Return (X, Y) of the center of cell containing provided text 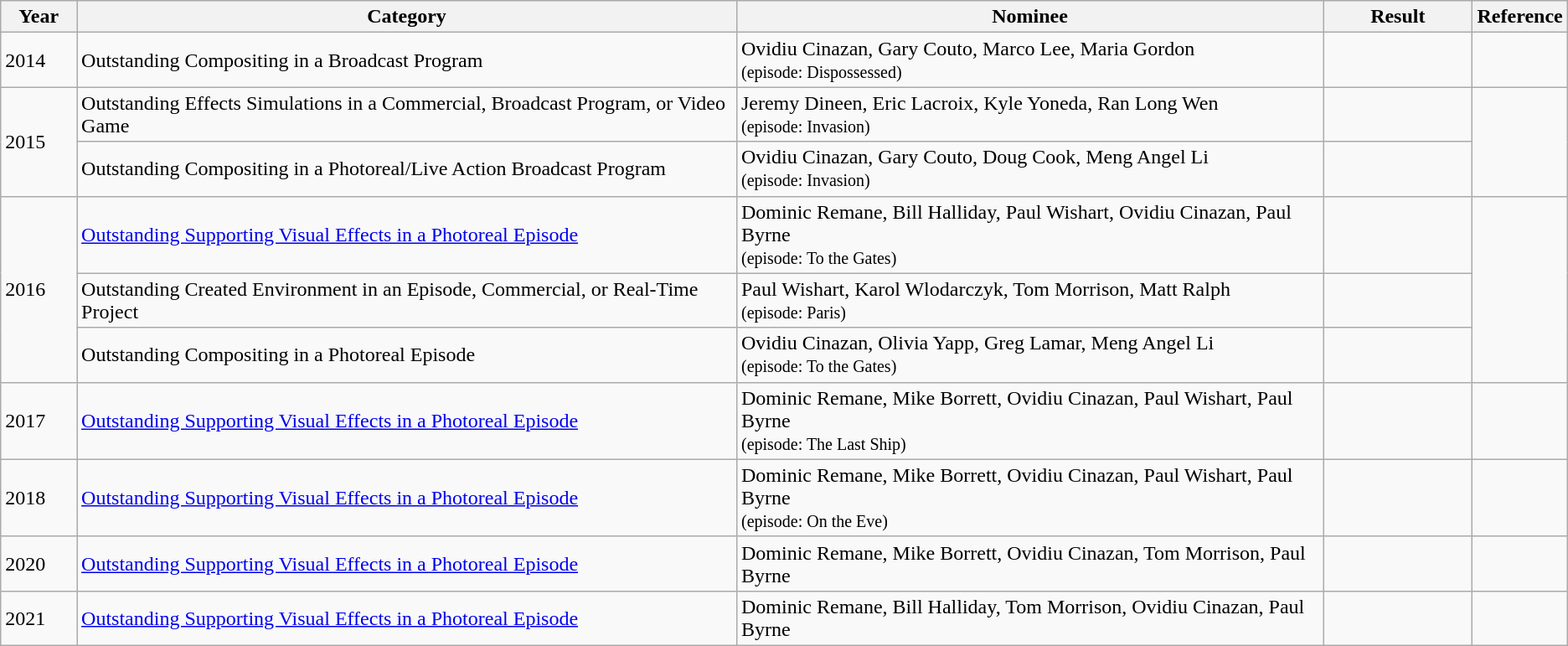
2018 (39, 498)
Ovidiu Cinazan, Olivia Yapp, Greg Lamar, Meng Angel Li(episode: To the Gates) (1029, 355)
Dominic Remane, Mike Borrett, Ovidiu Cinazan, Paul Wishart, Paul Byrne(episode: The Last Ship) (1029, 421)
Dominic Remane, Bill Halliday, Tom Morrison, Ovidiu Cinazan, Paul Byrne (1029, 618)
Outstanding Compositing in a Photoreal Episode (407, 355)
2014 (39, 60)
Year (39, 17)
Result (1398, 17)
Nominee (1029, 17)
2020 (39, 563)
2021 (39, 618)
Ovidiu Cinazan, Gary Couto, Doug Cook, Meng Angel Li(episode: Invasion) (1029, 169)
2015 (39, 142)
Outstanding Effects Simulations in a Commercial, Broadcast Program, or Video Game (407, 114)
Reference (1519, 17)
Outstanding Created Environment in an Episode, Commercial, or Real-Time Project (407, 300)
Ovidiu Cinazan, Gary Couto, Marco Lee, Maria Gordon(episode: Dispossessed) (1029, 60)
Dominic Remane, Mike Borrett, Ovidiu Cinazan, Tom Morrison, Paul Byrne (1029, 563)
Dominic Remane, Mike Borrett, Ovidiu Cinazan, Paul Wishart, Paul Byrne(episode: On the Eve) (1029, 498)
Outstanding Compositing in a Broadcast Program (407, 60)
Paul Wishart, Karol Wlodarczyk, Tom Morrison, Matt Ralph(episode: Paris) (1029, 300)
2017 (39, 421)
2016 (39, 289)
Outstanding Compositing in a Photoreal/Live Action Broadcast Program (407, 169)
Dominic Remane, Bill Halliday, Paul Wishart, Ovidiu Cinazan, Paul Byrne(episode: To the Gates) (1029, 235)
Jeremy Dineen, Eric Lacroix, Kyle Yoneda, Ran Long Wen(episode: Invasion) (1029, 114)
Category (407, 17)
